Find where the given text appears and provide that cell's center as (X, Y) coordinate. 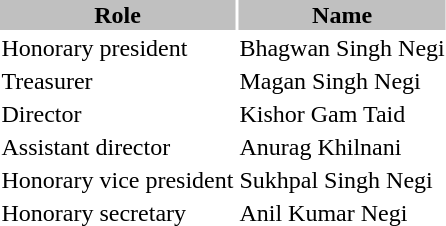
Sukhpal Singh Negi (342, 180)
Director (118, 114)
Treasurer (118, 81)
Honorary vice president (118, 180)
Magan Singh Negi (342, 81)
Anurag Khilnani (342, 147)
Honorary president (118, 48)
Kishor Gam Taid (342, 114)
Name (342, 15)
Role (118, 15)
Assistant director (118, 147)
Bhagwan Singh Negi (342, 48)
